Search for the cell housing the specified text and yield its (x, y) center coordinate. 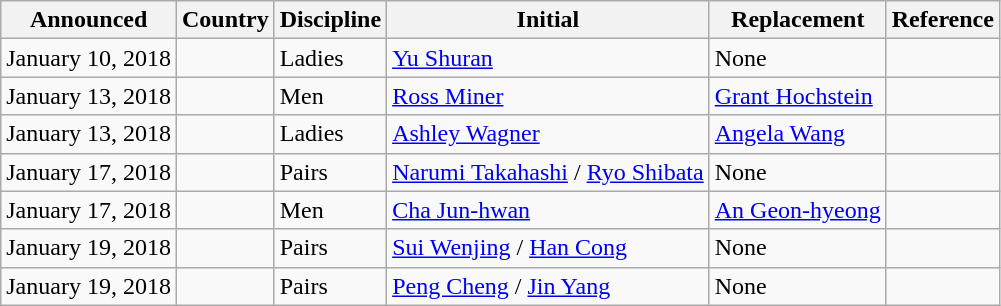
Reference (942, 20)
An Geon-hyeong (798, 210)
January 10, 2018 (89, 58)
Yu Shuran (548, 58)
Grant Hochstein (798, 96)
Cha Jun-hwan (548, 210)
Ross Miner (548, 96)
Announced (89, 20)
Sui Wenjing / Han Cong (548, 248)
Country (225, 20)
Replacement (798, 20)
Initial (548, 20)
Angela Wang (798, 134)
Discipline (330, 20)
Ashley Wagner (548, 134)
Narumi Takahashi / Ryo Shibata (548, 172)
Peng Cheng / Jin Yang (548, 286)
